Find where the given text appears and provide that cell's center as [X, Y] coordinate. 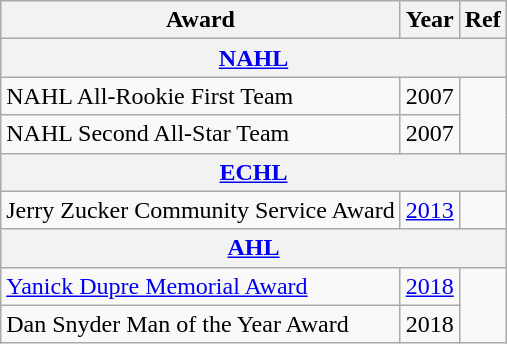
Dan Snyder Man of the Year Award [200, 324]
Ref [482, 20]
Award [200, 20]
Jerry Zucker Community Service Award [200, 210]
Yanick Dupre Memorial Award [200, 286]
2013 [430, 210]
NAHL [254, 58]
AHL [254, 248]
NAHL Second All-Star Team [200, 134]
NAHL All-Rookie First Team [200, 96]
Year [430, 20]
ECHL [254, 172]
